Extract the [x, y] coordinate from the center of the cell holding the provided text.  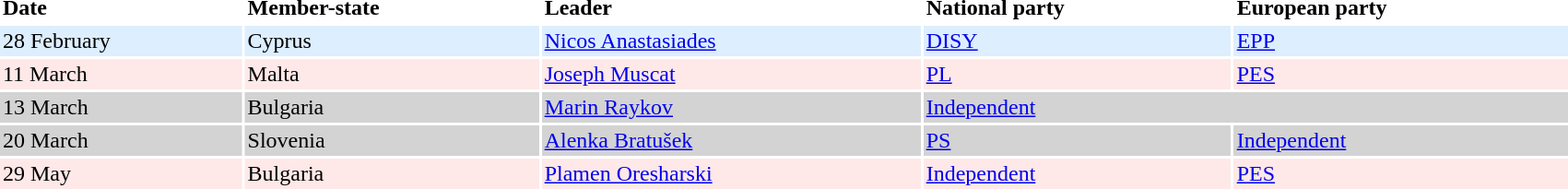
28 February [122, 41]
13 March [122, 107]
DISY [1078, 41]
EPP [1401, 41]
Slovenia [393, 140]
Plamen Oresharski [732, 173]
29 May [122, 173]
11 March [122, 74]
Joseph Muscat [732, 74]
PS [1078, 140]
20 March [122, 140]
Nicos Anastasiades [732, 41]
Alenka Bratušek [732, 140]
Malta [393, 74]
PL [1078, 74]
Cyprus [393, 41]
Marin Raykov [732, 107]
